Scan for the cell matching the given text and deliver its (X, Y) coordinate at center. 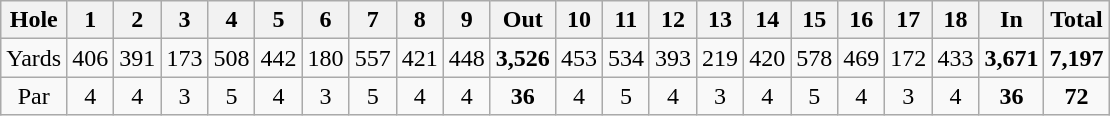
421 (420, 58)
578 (814, 58)
In (1012, 20)
453 (578, 58)
173 (184, 58)
16 (862, 20)
508 (232, 58)
15 (814, 20)
1 (90, 20)
2 (138, 20)
9 (466, 20)
72 (1076, 96)
17 (908, 20)
10 (578, 20)
534 (626, 58)
14 (768, 20)
7 (372, 20)
8 (420, 20)
12 (672, 20)
172 (908, 58)
11 (626, 20)
442 (278, 58)
13 (720, 20)
Par (34, 96)
Total (1076, 20)
180 (326, 58)
469 (862, 58)
420 (768, 58)
3,526 (522, 58)
448 (466, 58)
393 (672, 58)
6 (326, 20)
391 (138, 58)
557 (372, 58)
Yards (34, 58)
219 (720, 58)
Hole (34, 20)
18 (956, 20)
433 (956, 58)
Out (522, 20)
7,197 (1076, 58)
3,671 (1012, 58)
406 (90, 58)
